From the cell containing the given text, extract its center point as [x, y] coordinate. 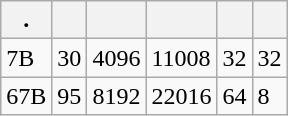
7B [26, 58]
67B [26, 96]
22016 [182, 96]
8 [270, 96]
95 [70, 96]
64 [234, 96]
4096 [116, 58]
8192 [116, 96]
11008 [182, 58]
30 [70, 58]
. [26, 20]
